Locate the cell with the specified text and output its (x, y) center coordinate. 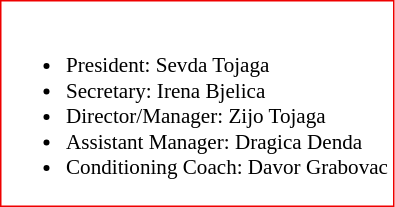
President: Sevda TojagaSecretary: Irena BjelicaDirector/Manager: Zijo TojagaAssistant Manager: Dragica DendaConditioning Coach: Davor Grabovac (196, 103)
